Capture the cell that displays the provided text and extract its [x, y] central coordinate. 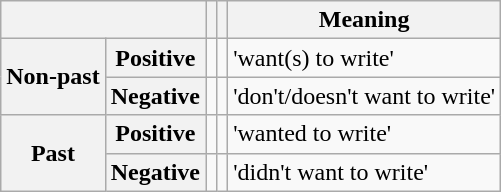
Non-past [53, 77]
Meaning [364, 20]
'want(s) to write' [364, 58]
'wanted to write' [364, 134]
'didn't want to write' [364, 172]
Past [53, 153]
'don't/doesn't want to write' [364, 96]
